Scan for the cell matching the given text and deliver its [X, Y] coordinate at center. 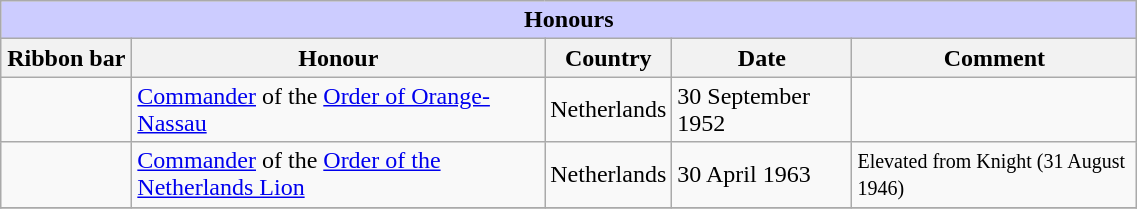
Elevated from Knight (31 August 1946) [994, 174]
Date [762, 58]
Honours [569, 20]
Commander of the Order of the Netherlands Lion [338, 174]
Comment [994, 58]
Country [608, 58]
30 September 1952 [762, 110]
Honour [338, 58]
Commander of the Order of Orange-Nassau [338, 110]
Ribbon bar [66, 58]
30 April 1963 [762, 174]
